Return the (X, Y) coordinate for the center point of the cell that contains the specified text.  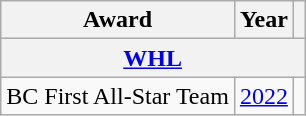
Award (118, 20)
WHL (153, 58)
Year (264, 20)
2022 (264, 96)
BC First All-Star Team (118, 96)
